Return (X, Y) of the center of cell containing provided text 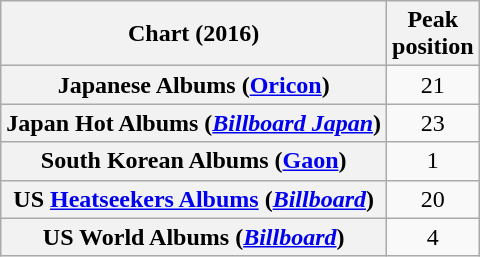
20 (433, 199)
21 (433, 85)
US Heatseekers Albums (Billboard) (194, 199)
Peakposition (433, 34)
Japanese Albums (Oricon) (194, 85)
4 (433, 237)
23 (433, 123)
US World Albums (Billboard) (194, 237)
Chart (2016) (194, 34)
Japan Hot Albums (Billboard Japan) (194, 123)
1 (433, 161)
South Korean Albums (Gaon) (194, 161)
